Scan for the cell matching the given text and deliver its (X, Y) coordinate at center. 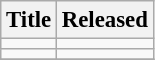
Released (104, 20)
Title (29, 20)
